Return the (x, y) coordinate for the center point of the cell that contains the specified text.  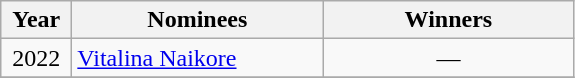
2022 (36, 58)
— (448, 58)
Vitalina Naikore (198, 58)
Winners (448, 20)
Nominees (198, 20)
Year (36, 20)
